Pinpoint the cell where the given text exists, returning its [X, Y] midpoint coordinate. 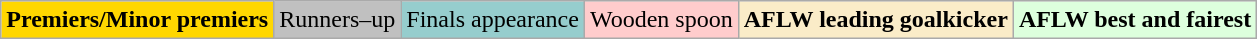
Finals appearance [493, 20]
AFLW leading goalkicker [876, 20]
Premiers/Minor premiers [138, 20]
AFLW best and fairest [1134, 20]
Runners–up [338, 20]
Wooden spoon [661, 20]
